Search for the cell housing the specified text and yield its (X, Y) center coordinate. 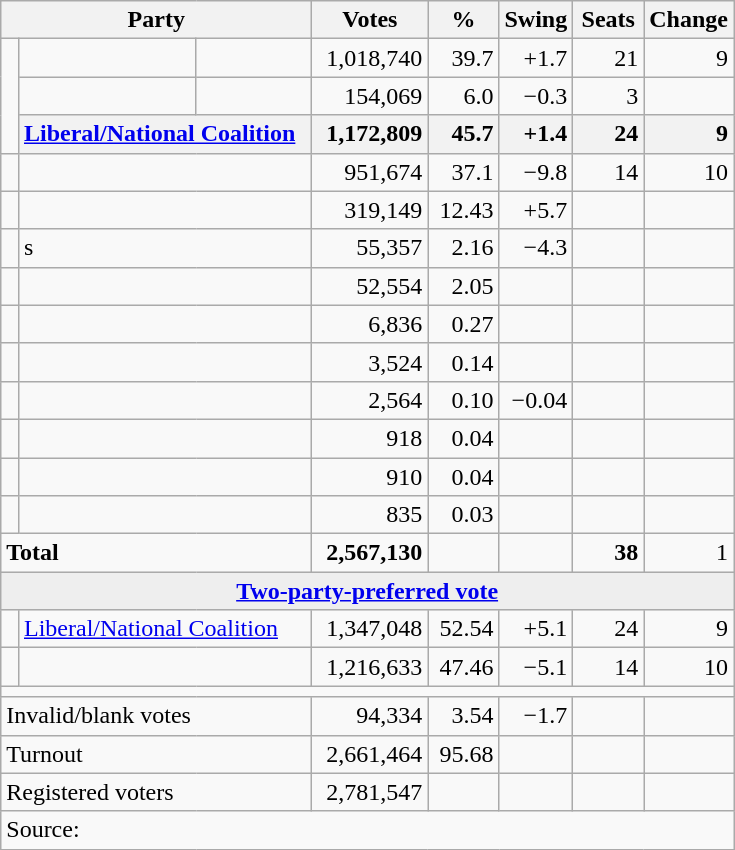
37.1 (464, 172)
0.10 (464, 400)
154,069 (370, 96)
1,018,740 (370, 58)
−1.7 (536, 716)
12.43 (464, 210)
951,674 (370, 172)
+5.1 (536, 629)
Swing (536, 20)
1,347,048 (370, 629)
Two-party-preferred vote (368, 591)
1 (689, 553)
39.7 (464, 58)
+1.7 (536, 58)
55,357 (370, 248)
835 (370, 515)
Change (689, 20)
% (464, 20)
−0.04 (536, 400)
47.46 (464, 667)
−9.8 (536, 172)
319,149 (370, 210)
45.7 (464, 134)
1,216,633 (370, 667)
52.54 (464, 629)
2,564 (370, 400)
2.05 (464, 286)
95.68 (464, 754)
3 (608, 96)
6.0 (464, 96)
0.14 (464, 362)
s (164, 248)
38 (608, 553)
Source: (368, 830)
3,524 (370, 362)
2,781,547 (370, 792)
6,836 (370, 324)
910 (370, 477)
Votes (370, 20)
2.16 (464, 248)
−5.1 (536, 667)
+1.4 (536, 134)
−0.3 (536, 96)
Seats (608, 20)
2,661,464 (370, 754)
52,554 (370, 286)
0.27 (464, 324)
Turnout (156, 754)
−4.3 (536, 248)
Invalid/blank votes (156, 716)
+5.7 (536, 210)
918 (370, 438)
0.03 (464, 515)
3.54 (464, 716)
1,172,809 (370, 134)
94,334 (370, 716)
21 (608, 58)
Party (156, 20)
2,567,130 (370, 553)
Registered voters (156, 792)
Total (156, 553)
